Return the (x, y) coordinate for the center point of the cell that contains the specified text.  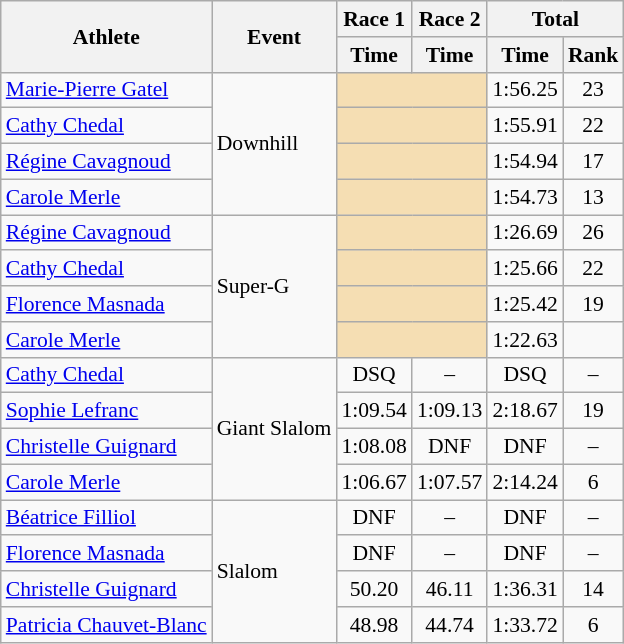
Sophie Lefranc (106, 411)
1:33.72 (524, 625)
Béatrice Filliol (106, 518)
Race 1 (374, 19)
50.20 (374, 589)
1:22.63 (524, 340)
1:36.31 (524, 589)
1:55.91 (524, 126)
1:25.66 (524, 269)
46.11 (450, 589)
1:54.94 (524, 162)
44.74 (450, 625)
1:08.08 (374, 447)
Rank (594, 55)
2:18.67 (524, 411)
Slalom (274, 571)
1:54.73 (524, 197)
Event (274, 36)
14 (594, 589)
1:09.54 (374, 411)
1:26.69 (524, 233)
23 (594, 90)
Super-G (274, 286)
48.98 (374, 625)
Downhill (274, 143)
26 (594, 233)
Athlete (106, 36)
1:06.67 (374, 482)
2:14.24 (524, 482)
Marie-Pierre Gatel (106, 90)
1:56.25 (524, 90)
1:25.42 (524, 304)
Total (555, 19)
1:07.57 (450, 482)
Patricia Chauvet-Blanc (106, 625)
13 (594, 197)
17 (594, 162)
Giant Slalom (274, 428)
Race 2 (450, 19)
1:09.13 (450, 411)
